Detect which cell encompasses the target text, then output its (X, Y) center coordinate. 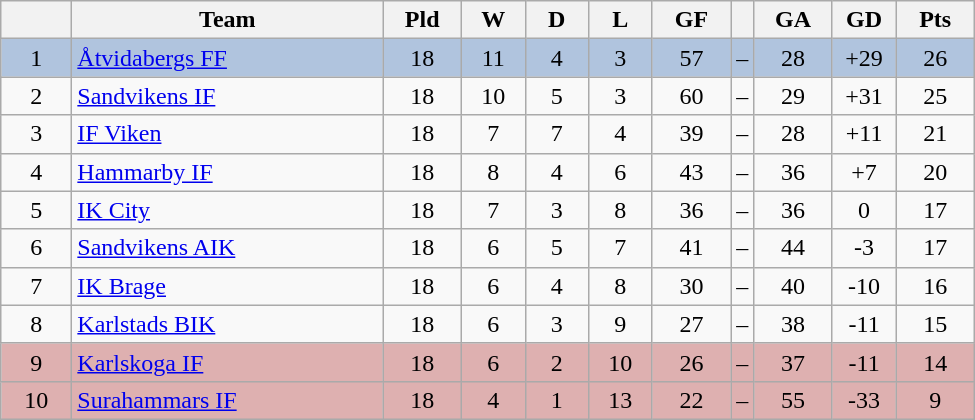
-3 (864, 248)
+11 (864, 134)
+31 (864, 96)
Pld (422, 20)
40 (794, 286)
20 (936, 172)
L (621, 20)
+29 (864, 58)
44 (794, 248)
25 (936, 96)
IK City (228, 210)
13 (621, 400)
IF Viken (228, 134)
-10 (864, 286)
Pts (936, 20)
Åtvidabergs FF (228, 58)
W (493, 20)
43 (692, 172)
38 (794, 324)
22 (692, 400)
39 (692, 134)
27 (692, 324)
IK Brage (228, 286)
30 (692, 286)
16 (936, 286)
29 (794, 96)
GF (692, 20)
-33 (864, 400)
37 (794, 362)
Sandvikens AIK (228, 248)
Surahammars IF (228, 400)
+7 (864, 172)
0 (864, 210)
GA (794, 20)
Team (228, 20)
60 (692, 96)
21 (936, 134)
Karlstads BIK (228, 324)
55 (794, 400)
15 (936, 324)
11 (493, 58)
Sandvikens IF (228, 96)
D (557, 20)
GD (864, 20)
41 (692, 248)
14 (936, 362)
Hammarby IF (228, 172)
57 (692, 58)
Karlskoga IF (228, 362)
